Output the (x, y) coordinate of the center of the cell containing the given text.  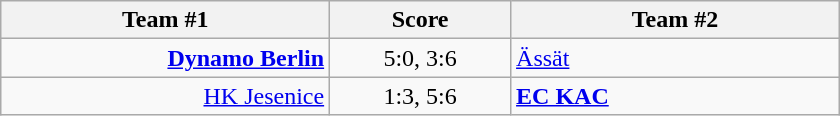
Ässät (676, 58)
Dynamo Berlin (166, 58)
5:0, 3:6 (420, 58)
Score (420, 20)
Team #2 (676, 20)
Team #1 (166, 20)
HK Jesenice (166, 96)
EC KAC (676, 96)
1:3, 5:6 (420, 96)
